Determine the [X, Y] coordinate at the center of the cell enclosing the given text.  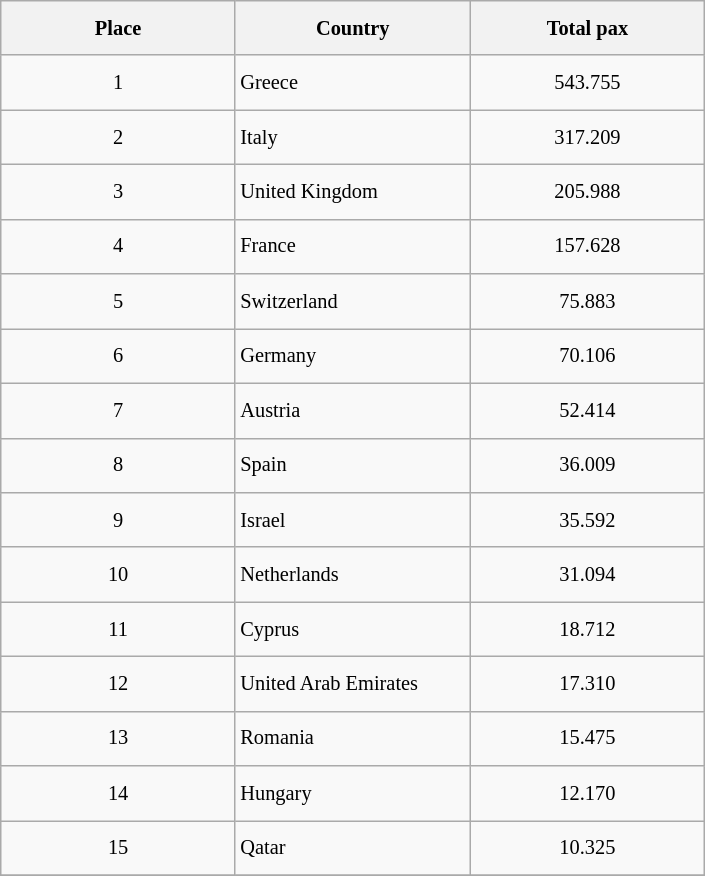
5 [118, 302]
Cyprus [352, 630]
1 [118, 82]
Greece [352, 82]
Austria [352, 410]
17.310 [588, 684]
13 [118, 738]
Hungary [352, 794]
France [352, 246]
12 [118, 684]
9 [118, 520]
35.592 [588, 520]
Place [118, 28]
10.325 [588, 848]
36.009 [588, 466]
11 [118, 630]
Qatar [352, 848]
317.209 [588, 138]
52.414 [588, 410]
205.988 [588, 192]
Switzerland [352, 302]
United Kingdom [352, 192]
United Arab Emirates [352, 684]
Romania [352, 738]
Country [352, 28]
2 [118, 138]
Spain [352, 466]
3 [118, 192]
157.628 [588, 246]
543.755 [588, 82]
Netherlands [352, 574]
15 [118, 848]
12.170 [588, 794]
75.883 [588, 302]
70.106 [588, 356]
8 [118, 466]
14 [118, 794]
31.094 [588, 574]
4 [118, 246]
Italy [352, 138]
15.475 [588, 738]
Israel [352, 520]
Germany [352, 356]
7 [118, 410]
6 [118, 356]
18.712 [588, 630]
10 [118, 574]
Total pax [588, 28]
